Detect which cell encompasses the target text, then output its [x, y] center coordinate. 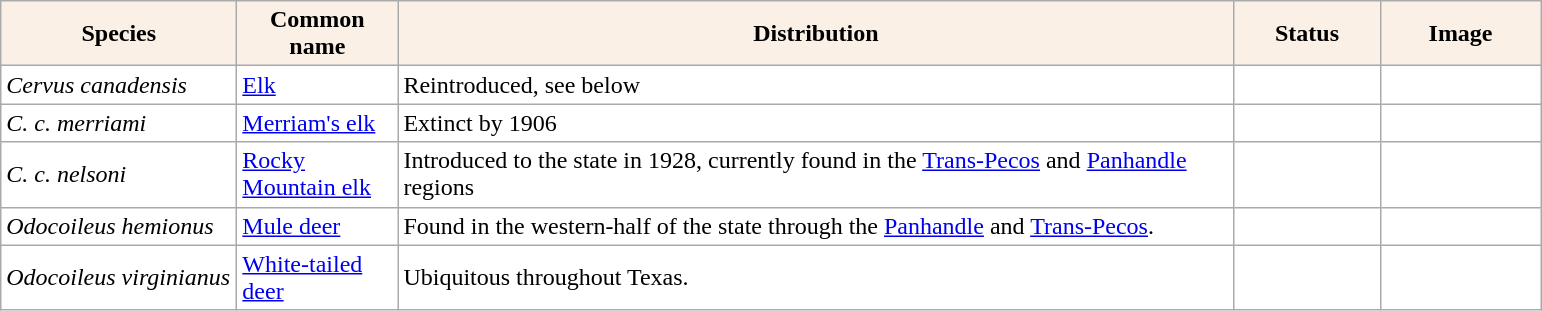
C. c. nelsoni [119, 174]
White-tailed deer [318, 278]
Status [1307, 34]
Distribution [816, 34]
Species [119, 34]
Merriam's elk [318, 123]
Rocky Mountain elk [318, 174]
Image [1460, 34]
Introduced to the state in 1928, currently found in the Trans-Pecos and Panhandle regions [816, 174]
Elk [318, 85]
Extinct by 1906 [816, 123]
Found in the western-half of the state through the Panhandle and Trans-Pecos. [816, 226]
Odocoileus hemionus [119, 226]
Common name [318, 34]
C. c. merriami [119, 123]
Reintroduced, see below [816, 85]
Ubiquitous throughout Texas. [816, 278]
Cervus canadensis [119, 85]
Odocoileus virginianus [119, 278]
Mule deer [318, 226]
